Provide the [x, y] coordinate of the cell's center where the given text is located.  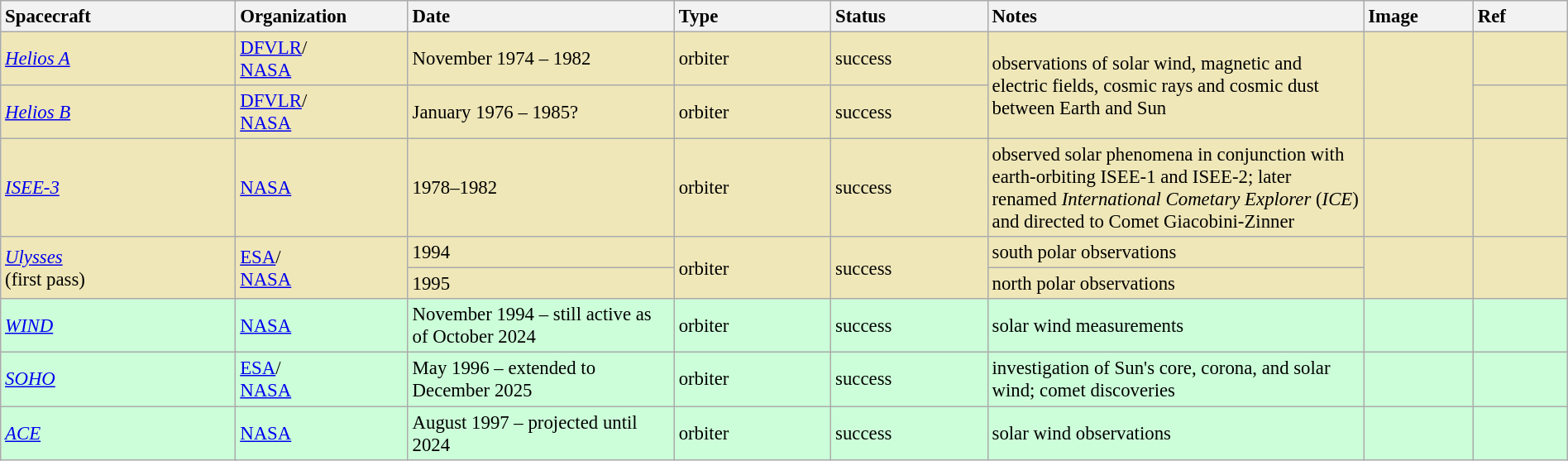
1994 [541, 252]
Ref [1521, 17]
Ulysses(first pass) [118, 268]
solar wind measurements [1176, 326]
observations of solar wind, magnetic and electric fields, cosmic rays and cosmic dust between Earth and Sun [1176, 86]
1978–1982 [541, 189]
solar wind observations [1176, 434]
WIND [118, 326]
Type [753, 17]
north polar observations [1176, 284]
Image [1419, 17]
Status [910, 17]
Helios A [118, 60]
November 1994 – still active as of October 2024 [541, 326]
Helios B [118, 113]
ISEE-3 [118, 189]
investigation of Sun's core, corona, and solar wind; comet discoveries [1176, 379]
Date [541, 17]
Notes [1176, 17]
1995 [541, 284]
Spacecraft [118, 17]
January 1976 – 1985? [541, 113]
ACE [118, 434]
November 1974 – 1982 [541, 60]
August 1997 – projected until 2024 [541, 434]
May 1996 – extended to December 2025 [541, 379]
SOHO [118, 379]
south polar observations [1176, 252]
Organization [322, 17]
